Scan for the cell matching the given text and deliver its (x, y) coordinate at center. 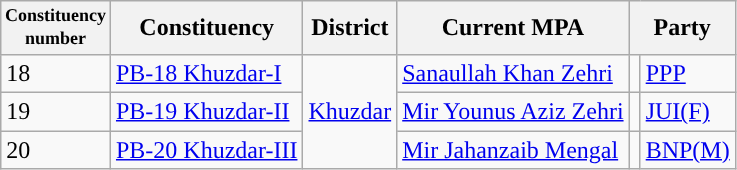
Party (682, 28)
Constituency number (56, 28)
Mir Younus Aziz Zehri (513, 111)
PB-20 Khuzdar-III (206, 150)
JUI(F) (688, 111)
18 (56, 73)
District (350, 28)
Mir Jahanzaib Mengal (513, 150)
Constituency (206, 28)
20 (56, 150)
PB-18 Khuzdar-I (206, 73)
Khuzdar (350, 111)
19 (56, 111)
Current MPA (513, 28)
PPP (688, 73)
Sanaullah Khan Zehri (513, 73)
BNP(M) (688, 150)
PB-19 Khuzdar-II (206, 111)
